Locate the cell with the specified text and output its (X, Y) center coordinate. 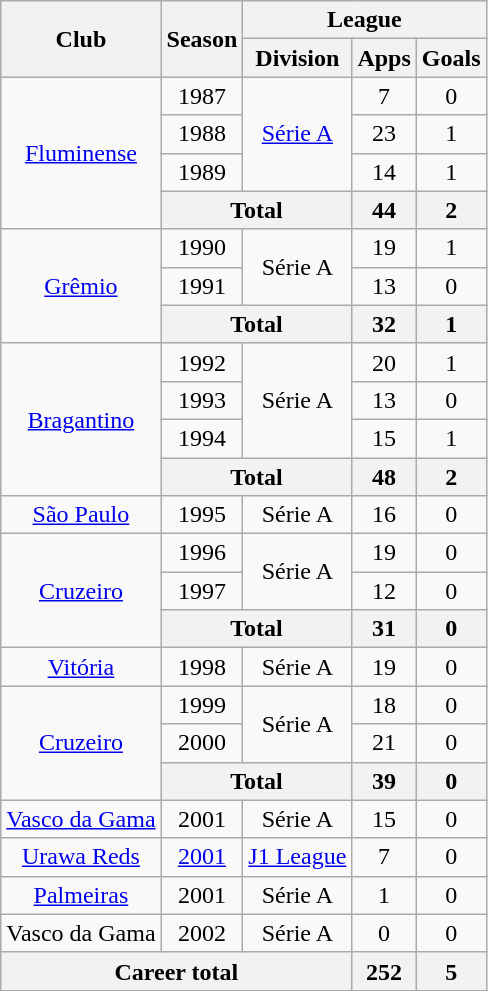
1989 (202, 172)
Career total (176, 971)
18 (384, 705)
32 (384, 324)
Fluminense (81, 153)
1992 (202, 362)
Club (81, 39)
Goals (451, 58)
23 (384, 134)
1999 (202, 705)
League (364, 20)
39 (384, 781)
5 (451, 971)
1998 (202, 667)
252 (384, 971)
1994 (202, 438)
J1 League (298, 857)
1988 (202, 134)
Vitória (81, 667)
1996 (202, 553)
São Paulo (81, 515)
1993 (202, 400)
16 (384, 515)
Palmeiras (81, 895)
Apps (384, 58)
1990 (202, 248)
Bragantino (81, 419)
2000 (202, 743)
1987 (202, 96)
Division (298, 58)
2002 (202, 933)
44 (384, 210)
1991 (202, 286)
48 (384, 477)
1997 (202, 591)
21 (384, 743)
1995 (202, 515)
14 (384, 172)
20 (384, 362)
12 (384, 591)
Season (202, 39)
Urawa Reds (81, 857)
31 (384, 629)
Grêmio (81, 286)
